Search for the cell housing the specified text and yield its [x, y] center coordinate. 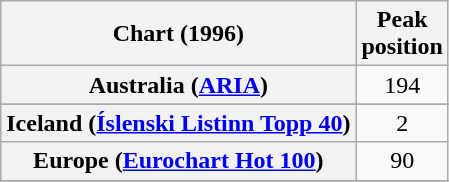
Peakposition [402, 34]
Chart (1996) [178, 34]
90 [402, 161]
2 [402, 123]
Australia (ARIA) [178, 85]
194 [402, 85]
Europe (Eurochart Hot 100) [178, 161]
Iceland (Íslenski Listinn Topp 40) [178, 123]
